Detect which cell encompasses the target text, then output its [X, Y] center coordinate. 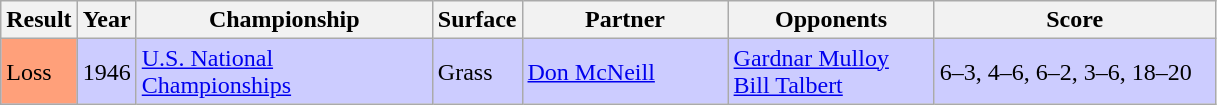
Result [39, 20]
Opponents [831, 20]
6–3, 4–6, 6–2, 3–6, 18–20 [1074, 72]
Loss [39, 72]
Surface [477, 20]
Partner [625, 20]
Year [106, 20]
Gardnar Mulloy Bill Talbert [831, 72]
U.S. National Championships [284, 72]
1946 [106, 72]
Grass [477, 72]
Don McNeill [625, 72]
Score [1074, 20]
Championship [284, 20]
